For the text-containing cell, return its midpoint in [X, Y] coordinate format. 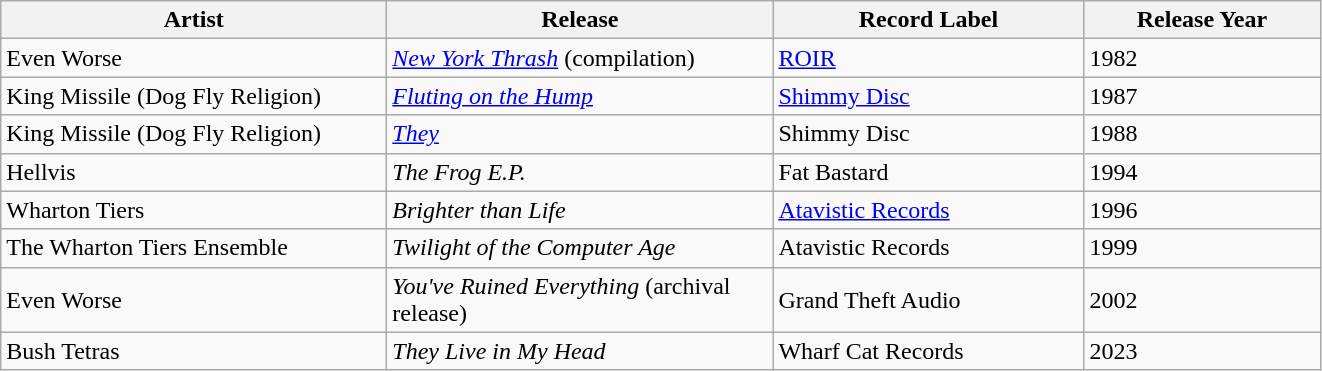
2023 [1202, 351]
Bush Tetras [194, 351]
You've Ruined Everything (archival release) [580, 300]
Brighter than Life [580, 210]
They Live in My Head [580, 351]
ROIR [928, 58]
2002 [1202, 300]
New York Thrash (compilation) [580, 58]
Wharton Tiers [194, 210]
Hellvis [194, 172]
Wharf Cat Records [928, 351]
The Wharton Tiers Ensemble [194, 248]
Fat Bastard [928, 172]
The Frog E.P. [580, 172]
1988 [1202, 134]
1987 [1202, 96]
Fluting on the Hump [580, 96]
1994 [1202, 172]
Grand Theft Audio [928, 300]
Record Label [928, 20]
Artist [194, 20]
1996 [1202, 210]
Twilight of the Computer Age [580, 248]
1982 [1202, 58]
They [580, 134]
1999 [1202, 248]
Release [580, 20]
Release Year [1202, 20]
